From the cell containing the given text, extract its center point as [x, y] coordinate. 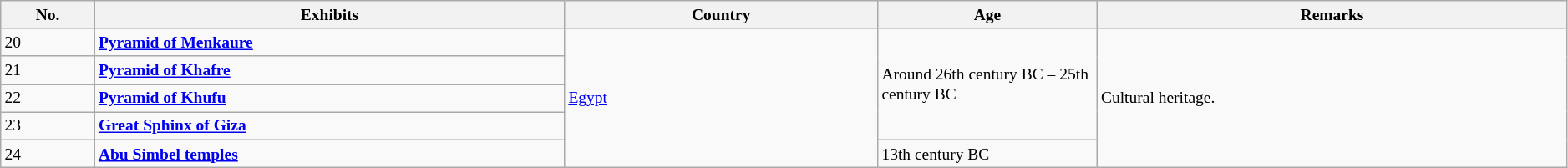
Remarks [1332, 15]
No. [48, 15]
Pyramid of Menkaure [329, 42]
Age [987, 15]
Around 26th century BC – 25th century BC [987, 84]
Exhibits [329, 15]
Pyramid of Khufu [329, 99]
Abu Simbel temples [329, 154]
23 [48, 125]
Country [722, 15]
24 [48, 154]
Egypt [722, 98]
Cultural heritage. [1332, 98]
22 [48, 99]
21 [48, 70]
Pyramid of Khafre [329, 70]
13th century BC [987, 154]
Great Sphinx of Giza [329, 125]
20 [48, 42]
